Extract the [X, Y] coordinate from the center of the cell holding the provided text.  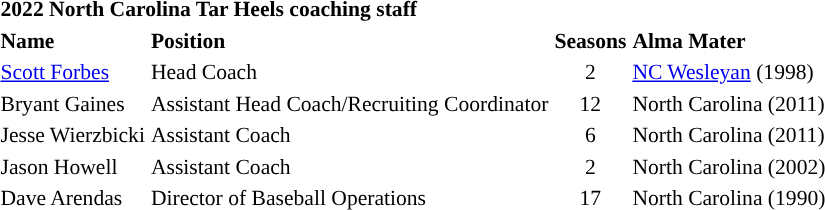
Seasons [590, 40]
Head Coach [349, 72]
6 [590, 135]
Assistant Head Coach/Recruiting Coordinator [349, 104]
12 [590, 104]
Position [349, 40]
